Detect which cell encompasses the target text, then output its (X, Y) center coordinate. 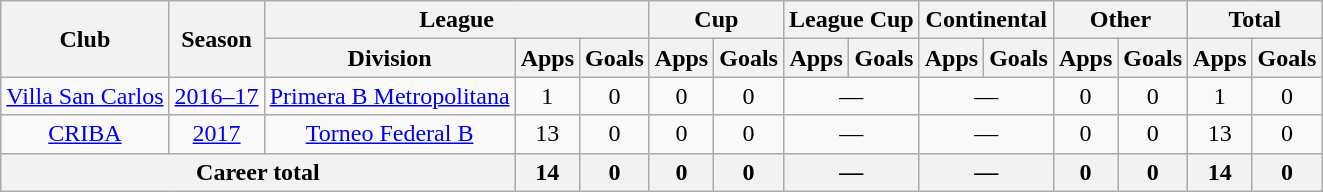
Villa San Carlos (85, 96)
Club (85, 39)
2017 (216, 134)
Division (390, 58)
Primera B Metropolitana (390, 96)
League (456, 20)
Career total (258, 172)
Cup (716, 20)
League Cup (851, 20)
CRIBA (85, 134)
Other (1120, 20)
Total (1255, 20)
Continental (986, 20)
Season (216, 39)
Torneo Federal B (390, 134)
2016–17 (216, 96)
